Find where the given text appears and provide that cell's center as (X, Y) coordinate. 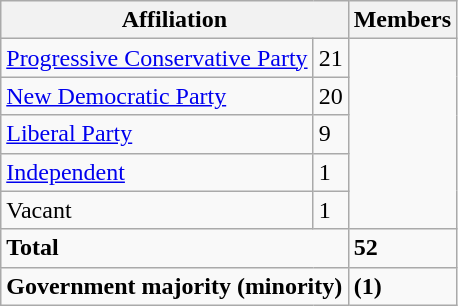
Total (174, 248)
New Democratic Party (157, 96)
(1) (402, 286)
Liberal Party (157, 134)
21 (330, 58)
Progressive Conservative Party (157, 58)
52 (402, 248)
20 (330, 96)
Vacant (157, 210)
Government majority (minority) (174, 286)
Members (402, 20)
9 (330, 134)
Independent (157, 172)
Affiliation (174, 20)
